Identify which cell holds the provided text, then report its [x, y] central coordinate. 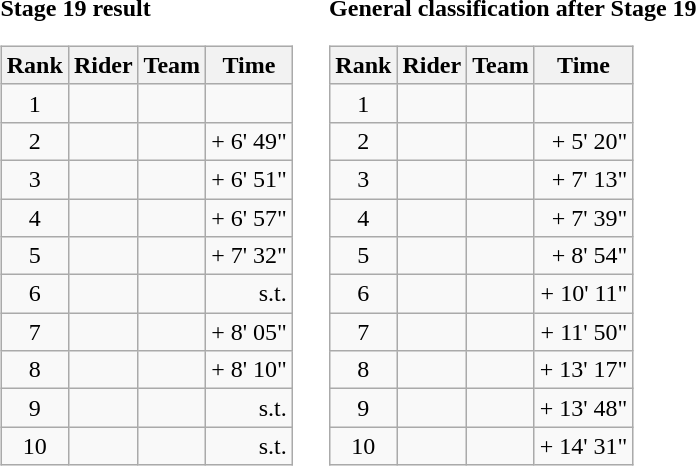
+ 10' 11" [584, 294]
+ 13' 17" [584, 370]
+ 8' 10" [250, 370]
+ 7' 13" [584, 179]
+ 6' 57" [250, 217]
+ 14' 31" [584, 446]
+ 5' 20" [584, 141]
+ 6' 49" [250, 141]
+ 8' 05" [250, 332]
+ 6' 51" [250, 179]
+ 7' 39" [584, 217]
+ 11' 50" [584, 332]
+ 13' 48" [584, 408]
+ 7' 32" [250, 256]
+ 8' 54" [584, 256]
